Search for the cell housing the specified text and yield its [X, Y] center coordinate. 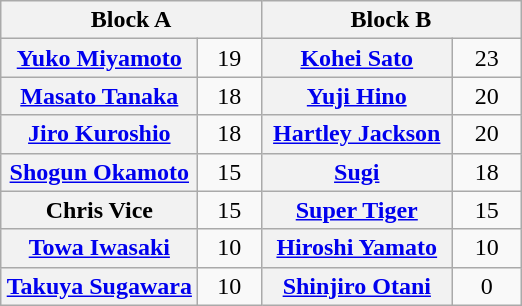
23 [487, 58]
19 [229, 58]
Shogun Okamoto [99, 172]
Yuko Miyamoto [99, 58]
Takuya Sugawara [99, 286]
Block A [131, 20]
Jiro Kuroshio [99, 134]
Chris Vice [99, 210]
Hiroshi Yamato [357, 248]
Sugi [357, 172]
Yuji Hino [357, 96]
Super Tiger [357, 210]
Shinjiro Otani [357, 286]
Kohei Sato [357, 58]
Masato Tanaka [99, 96]
0 [487, 286]
Towa Iwasaki [99, 248]
Block B [391, 20]
Hartley Jackson [357, 134]
